Capture the cell that displays the provided text and extract its (x, y) central coordinate. 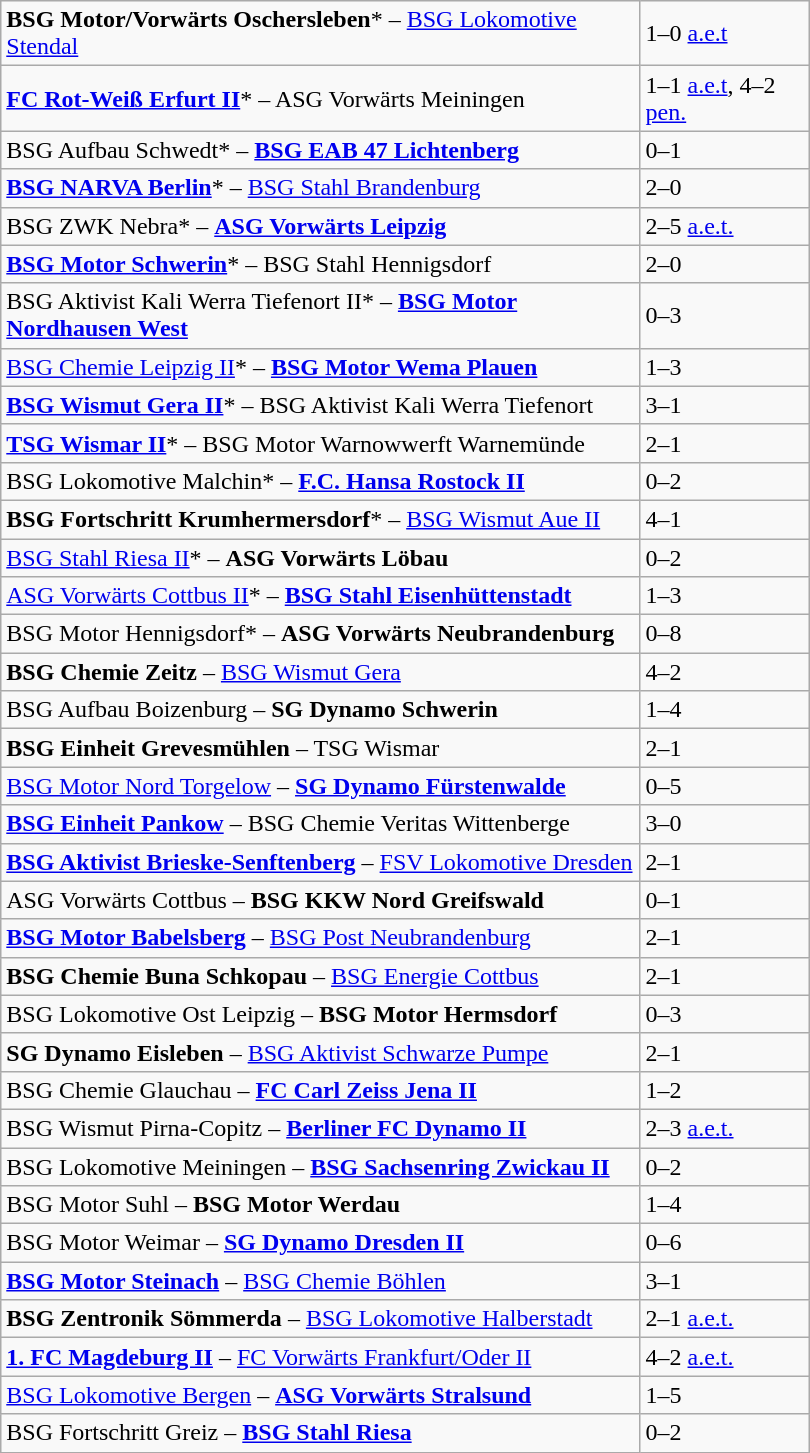
BSG Motor Suhl – BSG Motor Werdau (320, 1205)
BSG Aufbau Schwedt* – BSG EAB 47 Lichtenberg (320, 150)
1–2 (724, 1090)
BSG Fortschritt Greiz – BSG Stahl Riesa (320, 1433)
BSG ZWK Nebra* – ASG Vorwärts Leipzig (320, 226)
BSG Lokomotive Bergen – ASG Vorwärts Stralsund (320, 1395)
BSG Einheit Grevesmühlen – TSG Wismar (320, 748)
BSG Aufbau Boizenburg – SG Dynamo Schwerin (320, 710)
BSG Chemie Glauchau – FC Carl Zeiss Jena II (320, 1090)
BSG Aktivist Kali Werra Tiefenort II* – BSG Motor Nordhausen West (320, 316)
BSG Wismut Pirna-Copitz – Berliner FC Dynamo II (320, 1128)
2–3 a.e.t. (724, 1128)
ASG Vorwärts Cottbus – BSG KKW Nord Greifswald (320, 900)
BSG Stahl Riesa II* – ASG Vorwärts Löbau (320, 557)
1–0 a.e.t (724, 34)
2–1 a.e.t. (724, 1319)
1–5 (724, 1395)
BSG Zentronik Sömmerda – BSG Lokomotive Halberstadt (320, 1319)
BSG Lokomotive Ost Leipzig – BSG Motor Hermsdorf (320, 1014)
BSG NARVA Berlin* – BSG Stahl Brandenburg (320, 188)
3–0 (724, 824)
BSG Chemie Buna Schkopau – BSG Energie Cottbus (320, 976)
4–2 a.e.t. (724, 1357)
FC Rot-Weiß Erfurt II* – ASG Vorwärts Meiningen (320, 98)
BSG Fortschritt Krumhermersdorf* – BSG Wismut Aue II (320, 519)
SG Dynamo Eisleben – BSG Aktivist Schwarze Pumpe (320, 1052)
BSG Motor Hennigsdorf* – ASG Vorwärts Neubrandenburg (320, 634)
1–1 a.e.t, 4–2 pen. (724, 98)
BSG Lokomotive Meiningen – BSG Sachsenring Zwickau II (320, 1167)
BSG Motor Schwerin* – BSG Stahl Hennigsdorf (320, 264)
BSG Wismut Gera II* – BSG Aktivist Kali Werra Tiefenort (320, 405)
TSG Wismar II* – BSG Motor Warnowwerft Warnemünde (320, 443)
0–8 (724, 634)
BSG Chemie Zeitz – BSG Wismut Gera (320, 672)
BSG Motor Steinach – BSG Chemie Böhlen (320, 1281)
BSG Motor Babelsberg – BSG Post Neubrandenburg (320, 938)
1. FC Magdeburg II – FC Vorwärts Frankfurt/Oder II (320, 1357)
4–2 (724, 672)
0–6 (724, 1243)
BSG Motor/Vorwärts Oschersleben* – BSG Lokomotive Stendal (320, 34)
BSG Motor Nord Torgelow – SG Dynamo Fürstenwalde (320, 786)
ASG Vorwärts Cottbus II* – BSG Stahl Eisenhüttenstadt (320, 596)
BSG Chemie Leipzig II* – BSG Motor Wema Plauen (320, 367)
4–1 (724, 519)
BSG Motor Weimar – SG Dynamo Dresden II (320, 1243)
0–5 (724, 786)
BSG Einheit Pankow – BSG Chemie Veritas Wittenberge (320, 824)
BSG Aktivist Brieske-Senftenberg – FSV Lokomotive Dresden (320, 862)
BSG Lokomotive Malchin* – F.C. Hansa Rostock II (320, 481)
2–5 a.e.t. (724, 226)
